Scan for the cell matching the given text and deliver its (X, Y) coordinate at center. 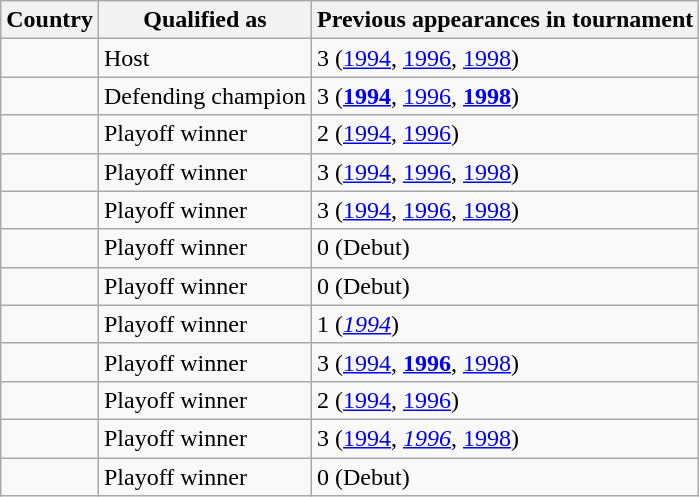
Defending champion (204, 96)
1 (1994) (504, 324)
Host (204, 58)
Country (50, 20)
Previous appearances in tournament (504, 20)
Qualified as (204, 20)
